Provide the [x, y] coordinate of the cell's center where the given text is located.  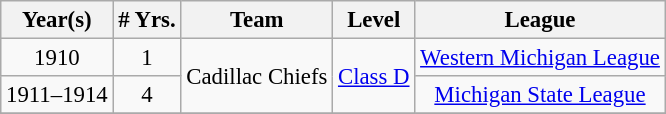
Level [374, 20]
1910 [57, 58]
Class D [374, 76]
Team [257, 20]
League [540, 20]
1911–1914 [57, 95]
# Yrs. [147, 20]
Michigan State League [540, 95]
Cadillac Chiefs [257, 76]
1 [147, 58]
Year(s) [57, 20]
4 [147, 95]
Western Michigan League [540, 58]
